Output the [x, y] coordinate of the center of the cell containing the given text.  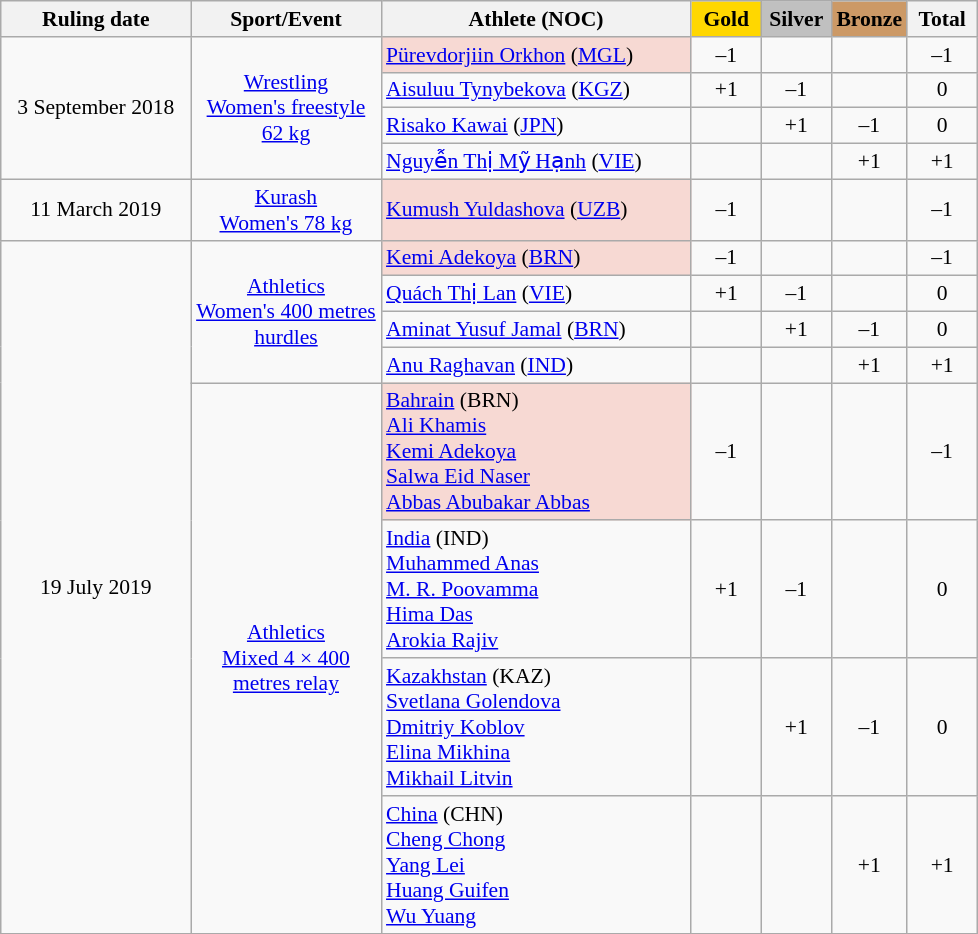
Kazakhstan (KAZ)Svetlana GolendovaDmitriy KoblovElina MikhinaMikhail Litvin [536, 727]
China (CHN)Cheng ChongYang LeiHuang GuifenWu Yuang [536, 865]
11 March 2019 [96, 210]
19 July 2019 [96, 586]
Bahrain (BRN)Ali KhamisKemi AdekoyaSalwa Eid NaserAbbas Abubakar Abbas [536, 452]
Ruling date [96, 19]
AthleticsWomen's 400 metres hurdles [286, 311]
Bronze [869, 19]
Quách Thị Lan (VIE) [536, 294]
Aminat Yusuf Jamal (BRN) [536, 330]
Athlete (NOC) [536, 19]
3 September 2018 [96, 108]
Anu Raghavan (IND) [536, 365]
Silver [796, 19]
India (IND)Muhammed AnasM. R. PoovammaHima DasArokia Rajiv [536, 590]
Risako Kawai (JPN) [536, 126]
KurashWomen's 78 kg [286, 210]
Pürevdorjiin Orkhon (MGL) [536, 55]
WrestlingWomen's freestyle 62 kg [286, 108]
AthleticsMixed 4 × 400 metres relay [286, 658]
Kemi Adekoya (BRN) [536, 258]
Gold [726, 19]
Total [942, 19]
Aisuluu Tynybekova (KGZ) [536, 90]
Nguyễn Thị Mỹ Hạnh (VIE) [536, 162]
Sport/Event [286, 19]
Kumush Yuldashova (UZB) [536, 210]
